Output the [x, y] coordinate of the center of the cell containing the given text.  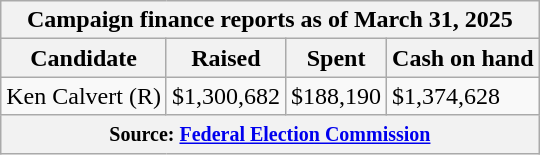
Source: Federal Election Commission [270, 134]
Raised [226, 58]
Campaign finance reports as of March 31, 2025 [270, 20]
Ken Calvert (R) [84, 96]
$188,190 [336, 96]
$1,374,628 [463, 96]
Cash on hand [463, 58]
Spent [336, 58]
Candidate [84, 58]
$1,300,682 [226, 96]
